Locate the cell with the specified text and output its [x, y] center coordinate. 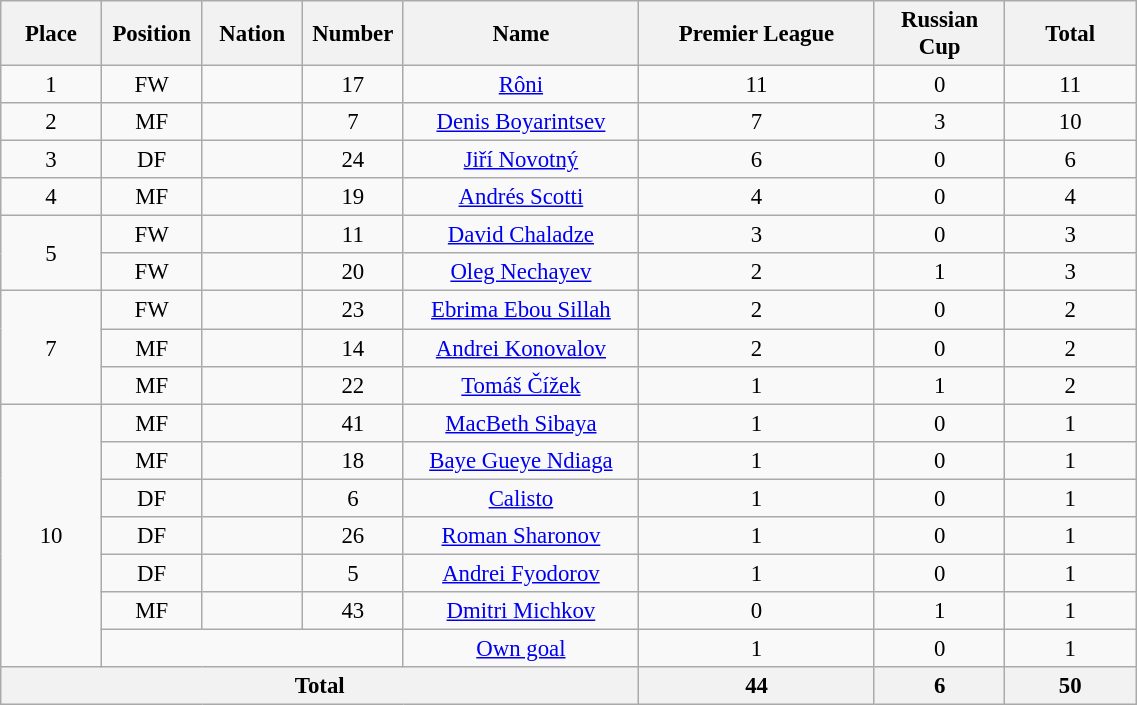
Andrés Scotti [521, 197]
20 [354, 273]
Ebrima Ebou Sillah [521, 310]
14 [354, 348]
Place [52, 34]
Tomáš Čížek [521, 385]
26 [354, 536]
Position [152, 34]
Rôni [521, 85]
Roman Sharonov [521, 536]
MacBeth Sibaya [521, 423]
Own goal [521, 648]
Name [521, 34]
David Chaladze [521, 235]
Russian Cup [940, 34]
Calisto [521, 498]
Number [354, 34]
Baye Gueye Ndiaga [521, 460]
Denis Boyarintsev [521, 122]
Dmitri Michkov [521, 611]
43 [354, 611]
Premier League [757, 34]
19 [354, 197]
Andrei Konovalov [521, 348]
18 [354, 460]
Nation [252, 34]
50 [1070, 686]
23 [354, 310]
41 [354, 423]
24 [354, 160]
Jiří Novotný [521, 160]
22 [354, 385]
44 [757, 686]
17 [354, 85]
Oleg Nechayev [521, 273]
Andrei Fyodorov [521, 573]
